Identify which cell holds the provided text, then report its (x, y) central coordinate. 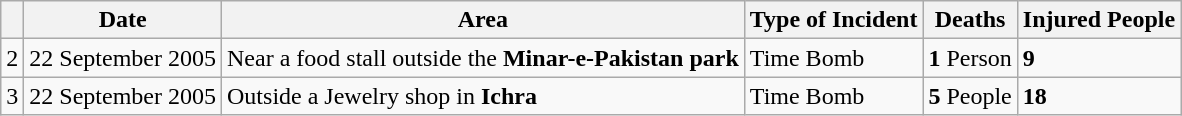
Outside a Jewelry shop in Ichra (484, 96)
5 People (970, 96)
Injured People (1098, 20)
Near a food stall outside the Minar-e-Pakistan park (484, 58)
Deaths (970, 20)
3 (12, 96)
2 (12, 58)
9 (1098, 58)
18 (1098, 96)
Area (484, 20)
1 Person (970, 58)
Type of Incident (834, 20)
Date (123, 20)
